Return (X, Y) of the center of cell containing provided text 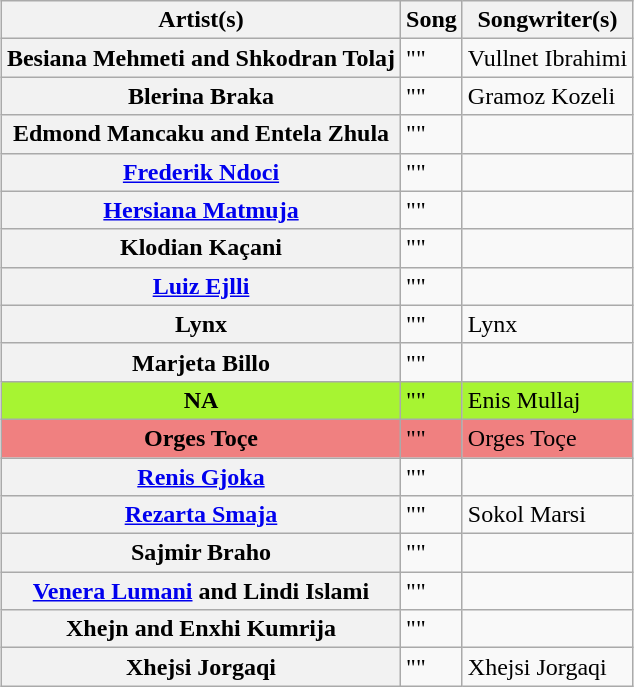
Frederik Ndoci (200, 172)
Venera Lumani and Lindi Islami (200, 591)
Enis Mullaj (547, 400)
Sokol Marsi (547, 515)
Song (432, 20)
Besiana Mehmeti and Shkodran Tolaj (200, 58)
Xhejn and Enxhi Kumrija (200, 629)
Gramoz Kozeli (547, 96)
Artist(s) (200, 20)
Luiz Ejlli (200, 286)
Hersiana Matmuja (200, 210)
Rezarta Smaja (200, 515)
Klodian Kaçani (200, 248)
Renis Gjoka (200, 477)
Songwriter(s) (547, 20)
Sajmir Braho (200, 553)
Blerina Braka (200, 96)
Edmond Mancaku and Entela Zhula (200, 134)
Marjeta Billo (200, 362)
Vullnet Ibrahimi (547, 58)
NA (200, 400)
